Search for the cell housing the specified text and yield its [x, y] center coordinate. 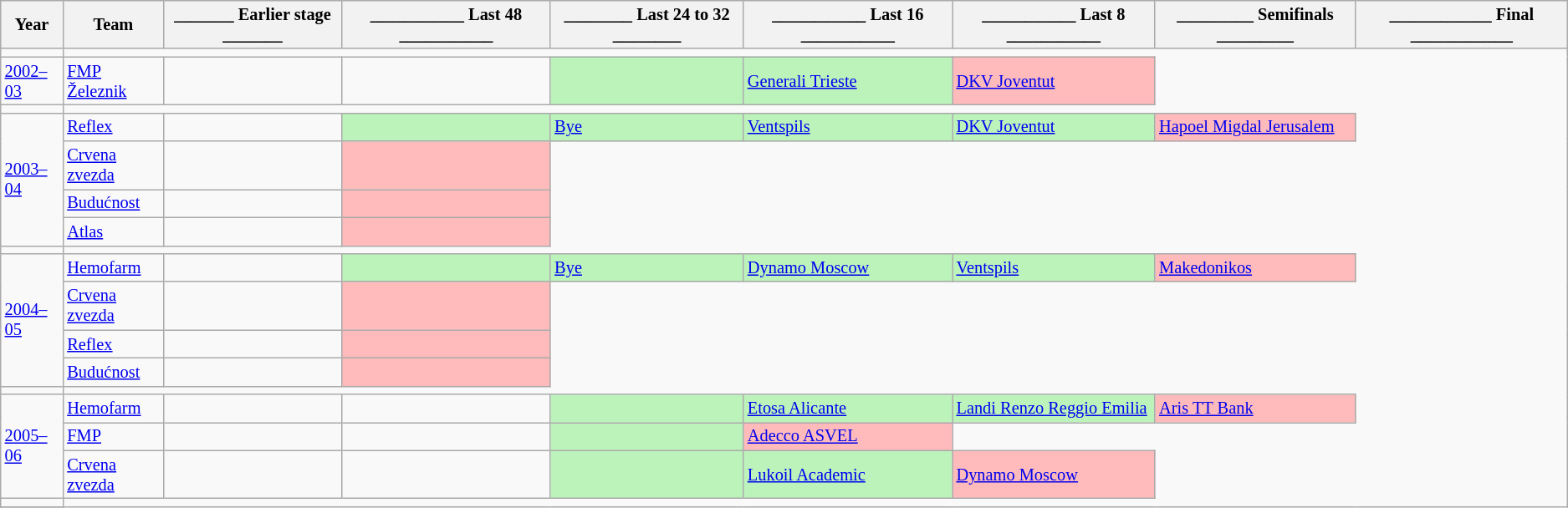
Landi Renzo Reggio Emilia [1054, 409]
2005–06 [32, 446]
Adecco ASVEL [848, 436]
Makedonikos [1255, 267]
Generali Trieste [848, 81]
_______ Earlier stage _______ [253, 24]
____________ Final ____________ [1462, 24]
Etosa Alicante [848, 409]
___________ Last 8 ___________ [1054, 24]
________ Last 24 to 32 ________ [647, 24]
Lukoil Academic [848, 475]
Team [113, 24]
FMP [113, 436]
Hapoel Migdal Jerusalem [1255, 127]
FMP Železnik [113, 81]
Year [32, 24]
Atlas [113, 231]
2002–03 [32, 81]
_________ Semifinals _________ [1255, 24]
2004–05 [32, 319]
2003–04 [32, 179]
___________ Last 16 ___________ [848, 24]
___________ Last 48 ___________ [447, 24]
Aris TT Bank [1255, 409]
